For the text-containing cell, return its midpoint in [x, y] coordinate format. 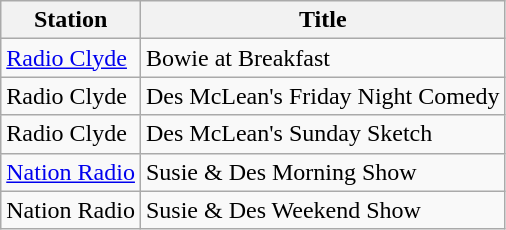
Des McLean's Sunday Sketch [322, 134]
Susie & Des Morning Show [322, 172]
Susie & Des Weekend Show [322, 210]
Title [322, 20]
Station [71, 20]
Bowie at Breakfast [322, 58]
Des McLean's Friday Night Comedy [322, 96]
